Detect which cell encompasses the target text, then output its (x, y) center coordinate. 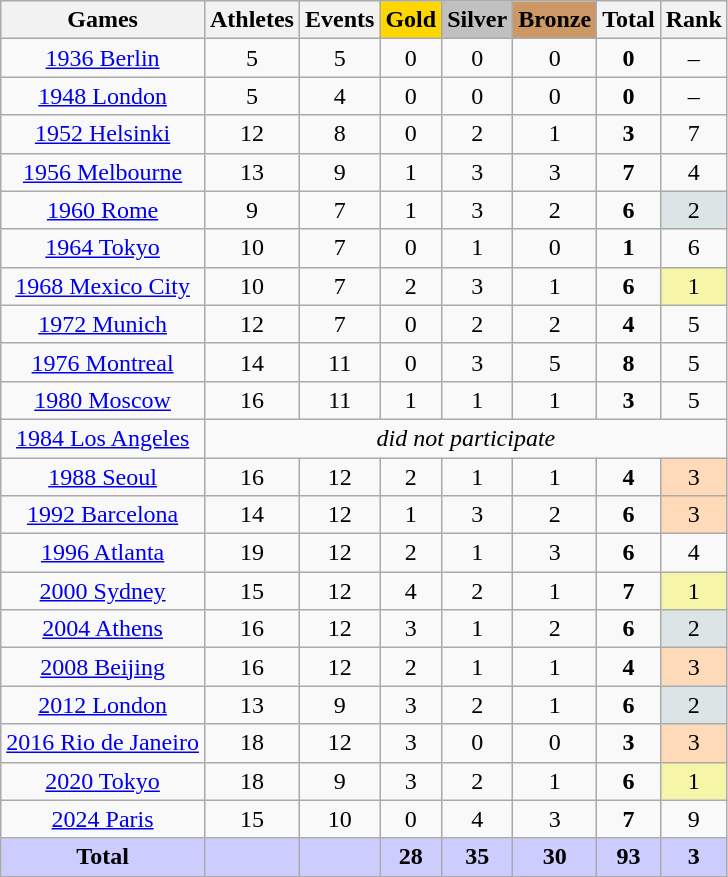
2008 Beijing (103, 667)
Rank (694, 20)
Games (103, 20)
1988 Seoul (103, 477)
2016 Rio de Janeiro (103, 743)
2024 Paris (103, 819)
1984 Los Angeles (103, 438)
28 (411, 857)
1960 Rome (103, 210)
1956 Melbourne (103, 172)
2004 Athens (103, 629)
Gold (411, 20)
2020 Tokyo (103, 781)
1996 Atlanta (103, 553)
did not participate (466, 438)
1968 Mexico City (103, 286)
1980 Moscow (103, 400)
1948 London (103, 96)
Athletes (252, 20)
Events (339, 20)
Silver (478, 20)
1936 Berlin (103, 58)
2012 London (103, 705)
1972 Munich (103, 324)
2000 Sydney (103, 591)
30 (555, 857)
Bronze (555, 20)
35 (478, 857)
1976 Montreal (103, 362)
93 (629, 857)
1952 Helsinki (103, 134)
1964 Tokyo (103, 248)
19 (252, 553)
1992 Barcelona (103, 515)
